From the cell containing the given text, extract its center point as (x, y) coordinate. 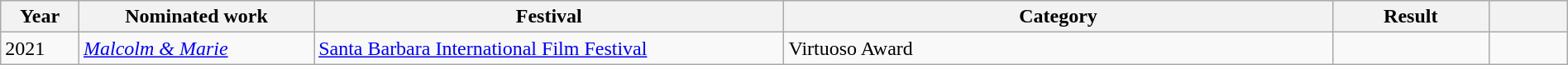
2021 (40, 48)
Nominated work (196, 17)
Malcolm & Marie (196, 48)
Result (1411, 17)
Virtuoso Award (1059, 48)
Category (1059, 17)
Santa Barbara International Film Festival (549, 48)
Festival (549, 17)
Year (40, 17)
